Detect which cell encompasses the target text, then output its [x, y] center coordinate. 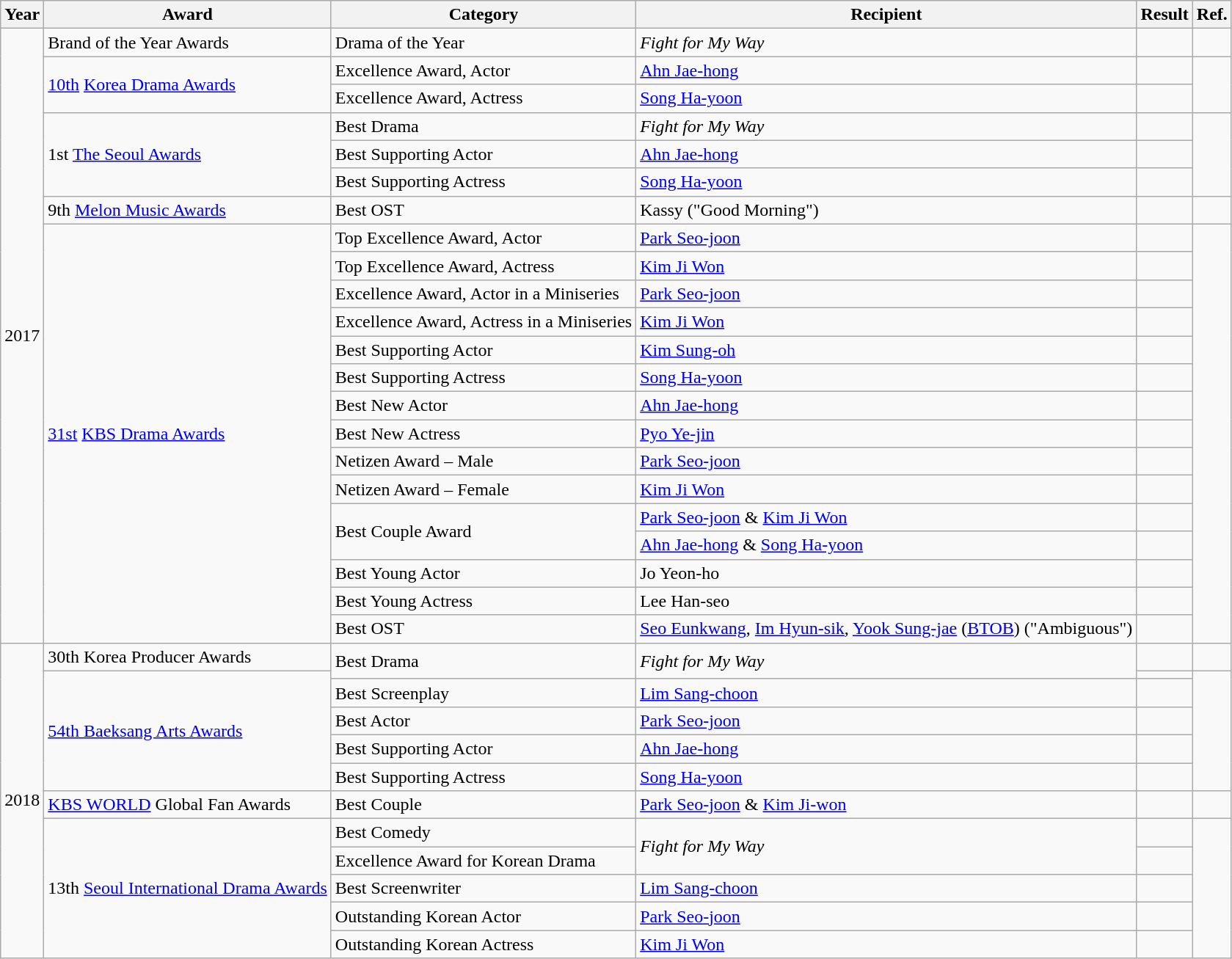
Park Seo-joon & Kim Ji Won [886, 517]
54th Baeksang Arts Awards [188, 731]
Outstanding Korean Actress [483, 944]
Outstanding Korean Actor [483, 916]
Excellence Award, Actor in a Miniseries [483, 293]
Best Actor [483, 721]
13th Seoul International Drama Awards [188, 889]
Netizen Award – Female [483, 489]
Result [1164, 15]
Excellence Award, Actor [483, 70]
Best Couple [483, 805]
Netizen Award – Male [483, 462]
Pyo Ye-jin [886, 434]
30th Korea Producer Awards [188, 657]
Best New Actor [483, 406]
Excellence Award for Korean Drama [483, 861]
Best Young Actor [483, 573]
Lee Han-seo [886, 601]
Category [483, 15]
2017 [22, 336]
Best New Actress [483, 434]
9th Melon Music Awards [188, 210]
KBS WORLD Global Fan Awards [188, 805]
Kim Sung-oh [886, 350]
10th Korea Drama Awards [188, 84]
Year [22, 15]
1st The Seoul Awards [188, 154]
Park Seo-joon & Kim Ji-won [886, 805]
Excellence Award, Actress [483, 98]
Best Comedy [483, 833]
Top Excellence Award, Actress [483, 266]
Award [188, 15]
Jo Yeon-ho [886, 573]
Best Screenwriter [483, 889]
Best Young Actress [483, 601]
Brand of the Year Awards [188, 43]
Best Screenplay [483, 693]
Recipient [886, 15]
2018 [22, 801]
Top Excellence Award, Actor [483, 238]
Excellence Award, Actress in a Miniseries [483, 321]
Seo Eunkwang, Im Hyun-sik, Yook Sung-jae (BTOB) ("Ambiguous") [886, 629]
Ahn Jae-hong & Song Ha-yoon [886, 545]
Best Couple Award [483, 531]
Ref. [1212, 15]
31st KBS Drama Awards [188, 433]
Drama of the Year [483, 43]
Kassy ("Good Morning") [886, 210]
